Search for the cell housing the specified text and yield its [X, Y] center coordinate. 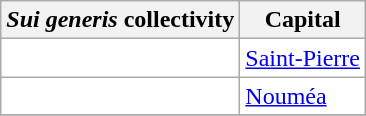
Sui generis collectivity [120, 20]
Nouméa [303, 96]
Saint-Pierre [303, 58]
Capital [303, 20]
